For the text-containing cell, return its midpoint in [x, y] coordinate format. 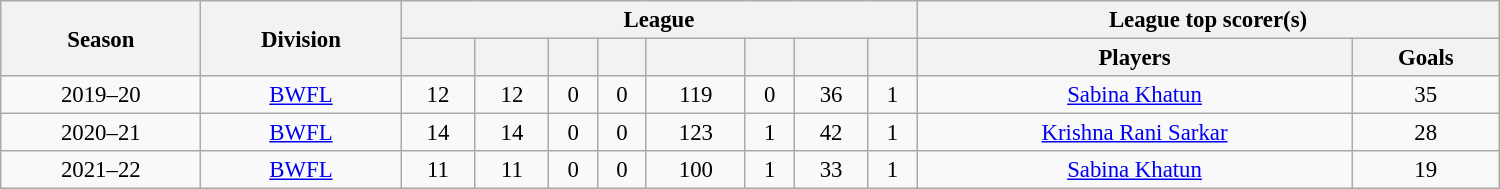
123 [696, 133]
2019–20 [101, 95]
36 [831, 95]
19 [1426, 170]
Season [101, 38]
2020–21 [101, 133]
Division [301, 38]
Goals [1426, 58]
35 [1426, 95]
League [659, 20]
Players [1135, 58]
33 [831, 170]
100 [696, 170]
42 [831, 133]
119 [696, 95]
2021–22 [101, 170]
League top scorer(s) [1208, 20]
Krishna Rani Sarkar [1135, 133]
28 [1426, 133]
